Scan for the cell matching the given text and deliver its [X, Y] coordinate at center. 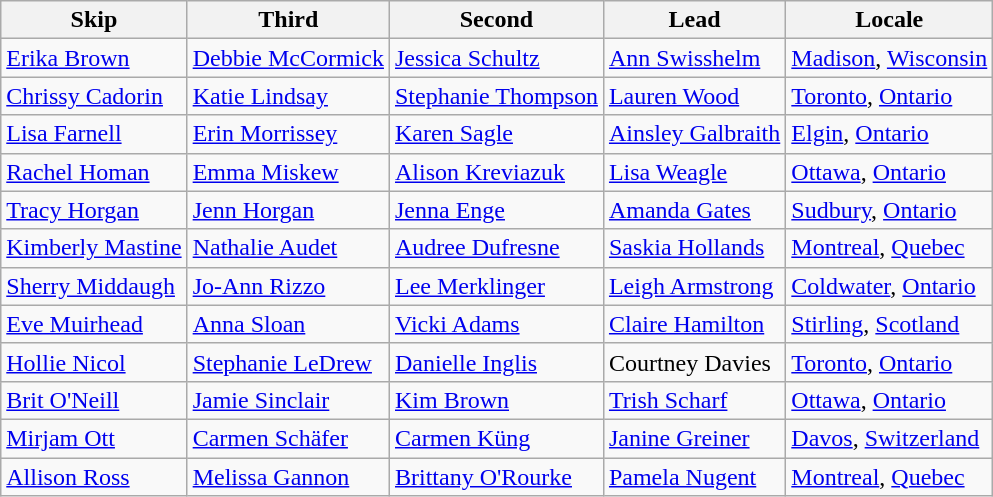
Eve Muirhead [94, 324]
Locale [890, 20]
Chrissy Cadorin [94, 96]
Stirling, Scotland [890, 324]
Karen Sagle [496, 134]
Stephanie LeDrew [288, 362]
Carmen Küng [496, 438]
Rachel Homan [94, 172]
Jenn Horgan [288, 210]
Erin Morrissey [288, 134]
Carmen Schäfer [288, 438]
Davos, Switzerland [890, 438]
Katie Lindsay [288, 96]
Sherry Middaugh [94, 286]
Hollie Nicol [94, 362]
Anna Sloan [288, 324]
Vicki Adams [496, 324]
Tracy Horgan [94, 210]
Madison, Wisconsin [890, 58]
Danielle Inglis [496, 362]
Trish Scharf [694, 400]
Alison Kreviazuk [496, 172]
Audree Dufresne [496, 248]
Mirjam Ott [94, 438]
Melissa Gannon [288, 477]
Lisa Farnell [94, 134]
Ainsley Galbraith [694, 134]
Lead [694, 20]
Jamie Sinclair [288, 400]
Jo-Ann Rizzo [288, 286]
Allison Ross [94, 477]
Saskia Hollands [694, 248]
Second [496, 20]
Pamela Nugent [694, 477]
Erika Brown [94, 58]
Courtney Davies [694, 362]
Kim Brown [496, 400]
Third [288, 20]
Coldwater, Ontario [890, 286]
Lisa Weagle [694, 172]
Emma Miskew [288, 172]
Jenna Enge [496, 210]
Janine Greiner [694, 438]
Sudbury, Ontario [890, 210]
Jessica Schultz [496, 58]
Brittany O'Rourke [496, 477]
Stephanie Thompson [496, 96]
Claire Hamilton [694, 324]
Kimberly Mastine [94, 248]
Ann Swisshelm [694, 58]
Lee Merklinger [496, 286]
Brit O'Neill [94, 400]
Lauren Wood [694, 96]
Debbie McCormick [288, 58]
Skip [94, 20]
Elgin, Ontario [890, 134]
Nathalie Audet [288, 248]
Amanda Gates [694, 210]
Leigh Armstrong [694, 286]
